Detect which cell encompasses the target text, then output its (X, Y) center coordinate. 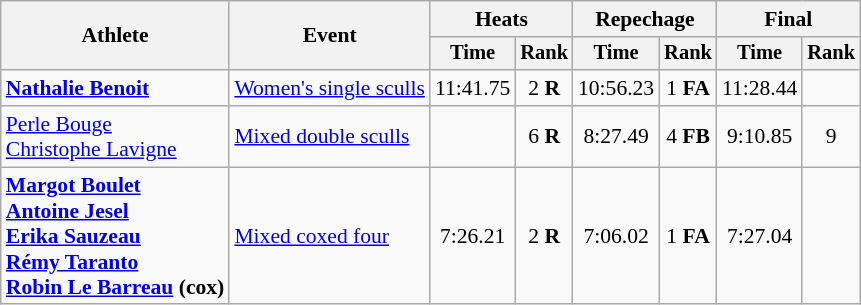
11:41.75 (472, 88)
Nathalie Benoit (116, 88)
Perle BougeChristophe Lavigne (116, 136)
11:28.44 (760, 88)
9 (831, 136)
8:27.49 (616, 136)
9:10.85 (760, 136)
Event (330, 36)
Women's single sculls (330, 88)
6 R (544, 136)
Margot BouletAntoine JeselErika SauzeauRémy TarantoRobin Le Barreau (cox) (116, 236)
Final (788, 19)
7:26.21 (472, 236)
7:06.02 (616, 236)
Mixed double sculls (330, 136)
Repechage (645, 19)
4 FB (688, 136)
10:56.23 (616, 88)
Heats (502, 19)
Mixed coxed four (330, 236)
Athlete (116, 36)
7:27.04 (760, 236)
